Output the [x, y] coordinate of the center of the cell containing the given text.  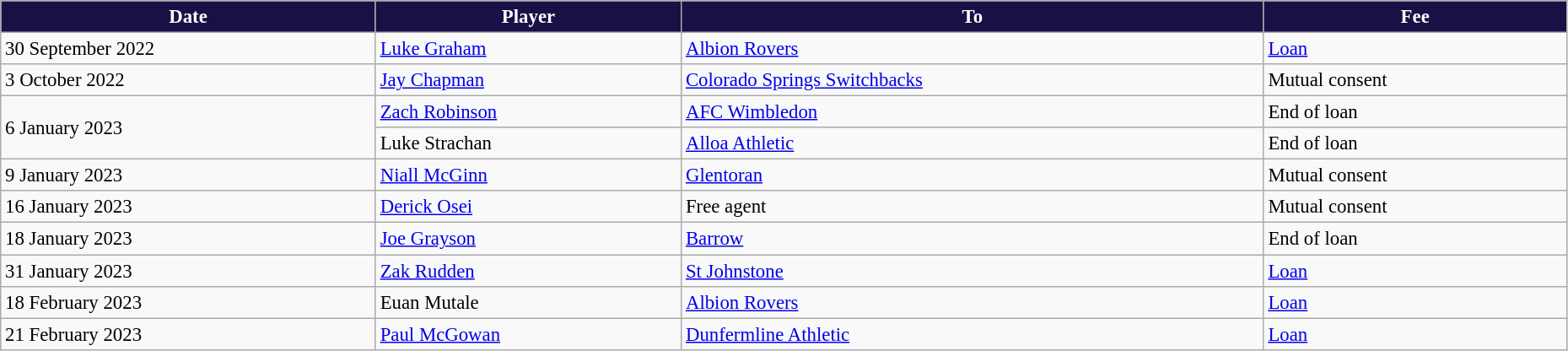
31 January 2023 [189, 271]
Barrow [973, 239]
Zach Robinson [528, 112]
Free agent [973, 207]
To [973, 17]
Glentoran [973, 175]
9 January 2023 [189, 175]
Player [528, 17]
30 September 2022 [189, 49]
Fee [1415, 17]
3 October 2022 [189, 80]
Luke Strachan [528, 143]
Joe Grayson [528, 239]
Dunfermline Athletic [973, 334]
Niall McGinn [528, 175]
AFC Wimbledon [973, 112]
Zak Rudden [528, 271]
Date [189, 17]
St Johnstone [973, 271]
Colorado Springs Switchbacks [973, 80]
18 January 2023 [189, 239]
16 January 2023 [189, 207]
Paul McGowan [528, 334]
18 February 2023 [189, 302]
6 January 2023 [189, 128]
Euan Mutale [528, 302]
Jay Chapman [528, 80]
Derick Osei [528, 207]
21 February 2023 [189, 334]
Alloa Athletic [973, 143]
Luke Graham [528, 49]
